Identify which cell holds the provided text, then report its (x, y) central coordinate. 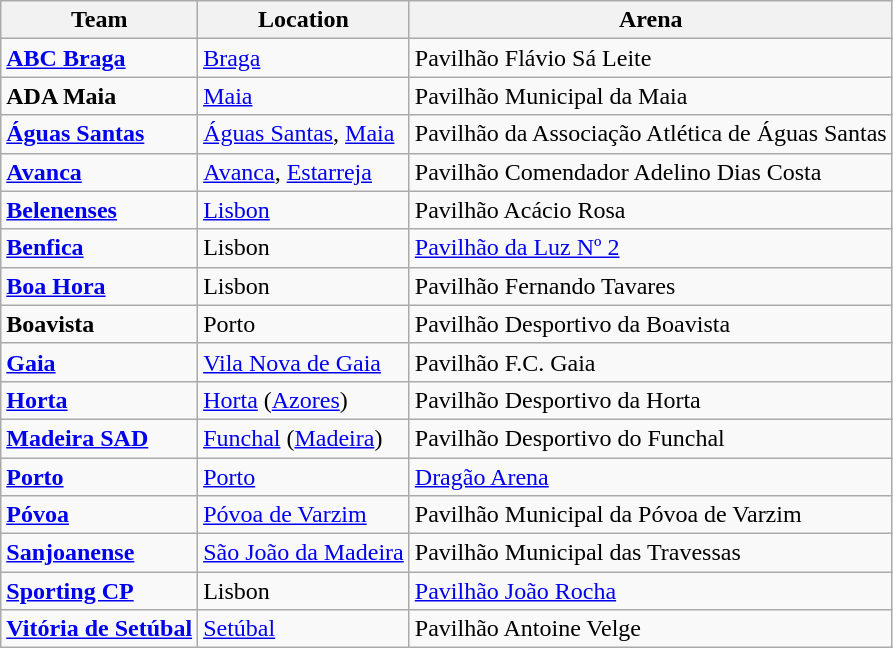
Pavilhão F.C. Gaia (650, 362)
Pavilhão Desportivo da Boavista (650, 324)
Horta (Azores) (304, 400)
Braga (304, 58)
Vitória de Setúbal (100, 629)
Team (100, 20)
Setúbal (304, 629)
Pavilhão da Associação Atlética de Águas Santas (650, 134)
Maia (304, 96)
Funchal (Madeira) (304, 438)
Arena (650, 20)
Pavilhão Antoine Velge (650, 629)
Pavilhão Flávio Sá Leite (650, 58)
ABC Braga (100, 58)
Águas Santas (100, 134)
Pavilhão Acácio Rosa (650, 210)
Avanca, Estarreja (304, 172)
Pavilhão da Luz Nº 2 (650, 248)
Pavilhão João Rocha (650, 591)
Madeira SAD (100, 438)
Boa Hora (100, 286)
Vila Nova de Gaia (304, 362)
Pavilhão Fernando Tavares (650, 286)
Horta (100, 400)
Benfica (100, 248)
Boavista (100, 324)
Dragão Arena (650, 477)
Belenenses (100, 210)
ADA Maia (100, 96)
Águas Santas, Maia (304, 134)
Sanjoanense (100, 553)
Location (304, 20)
São João da Madeira (304, 553)
Pavilhão Municipal da Póvoa de Varzim (650, 515)
Pavilhão Municipal da Maia (650, 96)
Sporting CP (100, 591)
Póvoa de Varzim (304, 515)
Gaia (100, 362)
Pavilhão Desportivo do Funchal (650, 438)
Pavilhão Municipal das Travessas (650, 553)
Avanca (100, 172)
Pavilhão Desportivo da Horta (650, 400)
Pavilhão Comendador Adelino Dias Costa (650, 172)
Póvoa (100, 515)
